Search for the cell housing the specified text and yield its [x, y] center coordinate. 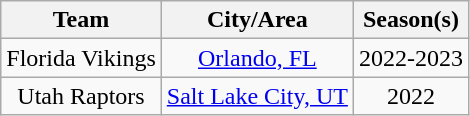
Orlando, FL [257, 58]
Salt Lake City, UT [257, 96]
Team [82, 20]
Season(s) [410, 20]
2022-2023 [410, 58]
City/Area [257, 20]
Florida Vikings [82, 58]
2022 [410, 96]
Utah Raptors [82, 96]
